Find where the given text appears and provide that cell's center as [X, Y] coordinate. 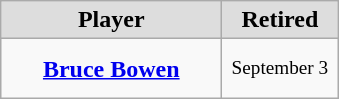
Player [112, 20]
September 3 [280, 69]
Retired [280, 20]
Bruce Bowen [112, 69]
